Locate the cell with the specified text and output its (x, y) center coordinate. 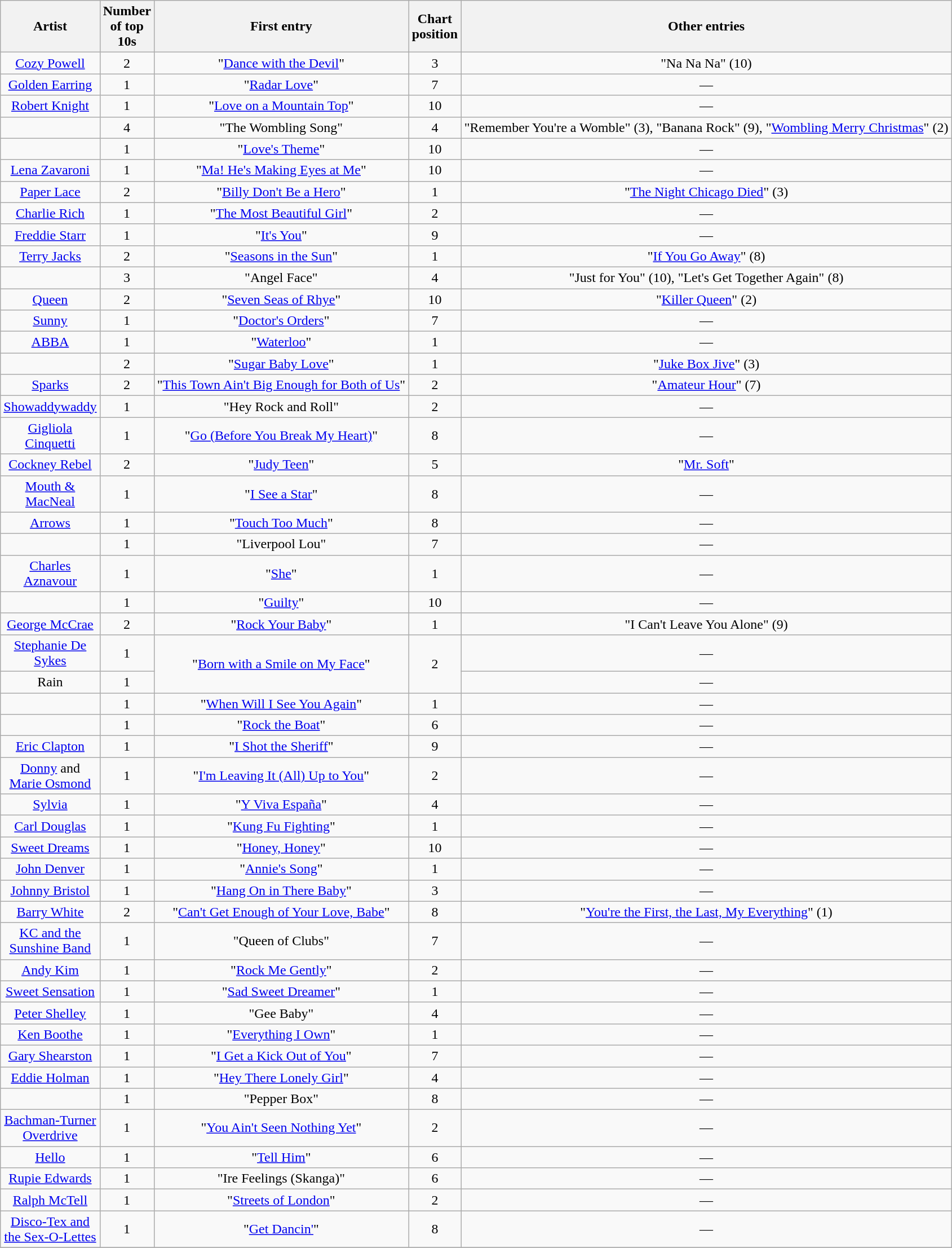
"Mr. Soft" (706, 465)
"Radar Love" (281, 85)
"Go (Before You Break My Heart)" (281, 435)
Arrows (50, 523)
"Doctor's Orders" (281, 321)
KC and the Sunshine Band (50, 941)
Other entries (706, 27)
"Queen of Clubs" (281, 941)
Hello (50, 1157)
"Rock the Boat" (281, 725)
Sylvia (50, 805)
5 (435, 465)
"Ma! He's Making Eyes at Me" (281, 170)
"Angel Face" (281, 277)
"Seasons in the Sun" (281, 256)
"Hey Rock and Roll" (281, 407)
Ralph McTell (50, 1200)
Showaddywaddy (50, 407)
"Gee Baby" (281, 1013)
"Liverpool Lou" (281, 544)
Gigliola Cinquetti (50, 435)
"The Most Beautiful Girl" (281, 213)
George McCrae (50, 624)
"She" (281, 573)
"It's You" (281, 235)
"Na Na Na" (10) (706, 63)
Bachman-Turner Overdrive (50, 1128)
"Sugar Baby Love" (281, 364)
Eric Clapton (50, 747)
Sunny (50, 321)
"Love's Theme" (281, 149)
"Can't Get Enough of Your Love, Babe" (281, 912)
"You're the First, the Last, My Everything" (1) (706, 912)
"I See a Star" (281, 494)
"Touch Too Much" (281, 523)
Lena Zavaroni (50, 170)
"Annie's Song" (281, 869)
"Pepper Box" (281, 1099)
John Denver (50, 869)
"Ire Feelings (Skanga)" (281, 1179)
"If You Go Away" (8) (706, 256)
"I Can't Leave You Alone" (9) (706, 624)
Freddie Starr (50, 235)
Gary Shearston (50, 1056)
"This Town Ain't Big Enough for Both of Us" (281, 385)
"Sad Sweet Dreamer" (281, 991)
Rain (50, 682)
"When Will I See You Again" (281, 703)
Andy Kim (50, 970)
"Juke Box Jive" (3) (706, 364)
Charlie Rich (50, 213)
"The Night Chicago Died" (3) (706, 192)
"Billy Don't Be a Hero" (281, 192)
Johnny Bristol (50, 890)
"Everything I Own" (281, 1034)
"Streets of London" (281, 1200)
"Waterloo" (281, 342)
Mouth & MacNeal (50, 494)
"Love on a Mountain Top" (281, 106)
"Remember You're a Womble" (3), "Banana Rock" (9), "Wombling Merry Christmas" (2) (706, 127)
Terry Jacks (50, 256)
"Kung Fu Fighting" (281, 826)
"Just for You" (10), "Let's Get Together Again" (8) (706, 277)
Disco-Tex and the Sex-O-Lettes (50, 1229)
"Hang On in There Baby" (281, 890)
Carl Douglas (50, 826)
Peter Shelley (50, 1013)
Paper Lace (50, 192)
"Honey, Honey" (281, 848)
"I Shot the Sheriff" (281, 747)
"Seven Seas of Rhye" (281, 299)
"Hey There Lonely Girl" (281, 1078)
Chart position (435, 27)
"Born with a Smile on My Face" (281, 663)
"I'm Leaving It (All) Up to You" (281, 776)
"Amateur Hour" (7) (706, 385)
Sweet Dreams (50, 848)
"Tell Him" (281, 1157)
"Rock Your Baby" (281, 624)
Golden Earring (50, 85)
"Get Dancin'" (281, 1229)
"Guilty" (281, 602)
Eddie Holman (50, 1078)
"Y Viva España" (281, 805)
Ken Boothe (50, 1034)
Rupie Edwards (50, 1179)
Cozy Powell (50, 63)
Robert Knight (50, 106)
"Killer Queen" (2) (706, 299)
ABBA (50, 342)
Queen (50, 299)
Charles Aznavour (50, 573)
Sparks (50, 385)
First entry (281, 27)
Number of top 10s (127, 27)
Stephanie De Sykes (50, 653)
"Dance with the Devil" (281, 63)
Sweet Sensation (50, 991)
"I Get a Kick Out of You" (281, 1056)
Artist (50, 27)
"The Wombling Song" (281, 127)
"Judy Teen" (281, 465)
Cockney Rebel (50, 465)
"You Ain't Seen Nothing Yet" (281, 1128)
Barry White (50, 912)
Donny and Marie Osmond (50, 776)
"Rock Me Gently" (281, 970)
